Capture the cell that displays the provided text and extract its (x, y) central coordinate. 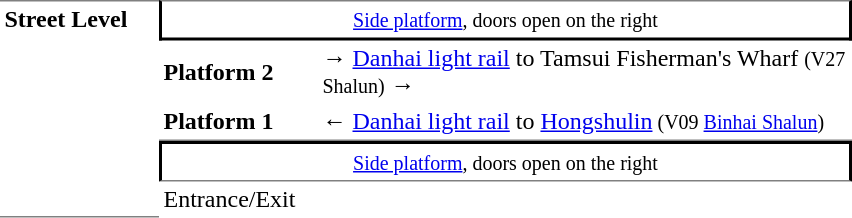
→ Danhai light rail to Tamsui Fisherman's Wharf (V27 Shalun) → (585, 72)
Street Level (80, 109)
Platform 1 (238, 123)
Platform 2 (238, 72)
← Danhai light rail to Hongshulin (V09 Binhai Shalun) (585, 123)
Entrance/Exit (506, 200)
